Identify which cell holds the provided text, then report its (X, Y) central coordinate. 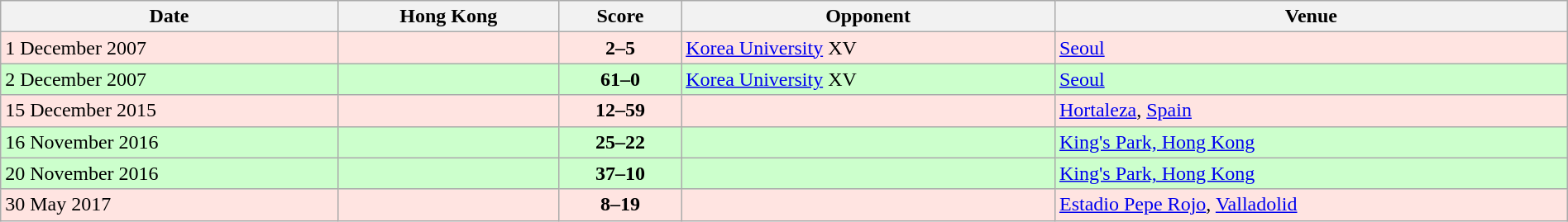
2 December 2007 (170, 79)
30 May 2017 (170, 205)
15 December 2015 (170, 111)
61–0 (620, 79)
8–19 (620, 205)
25–22 (620, 142)
1 December 2007 (170, 48)
Estadio Pepe Rojo, Valladolid (1311, 205)
Hortaleza, Spain (1311, 111)
Opponent (868, 17)
2–5 (620, 48)
16 November 2016 (170, 142)
37–10 (620, 173)
Venue (1311, 17)
12–59 (620, 111)
20 November 2016 (170, 173)
Date (170, 17)
Score (620, 17)
Hong Kong (448, 17)
